From the cell containing the given text, extract its center point as [x, y] coordinate. 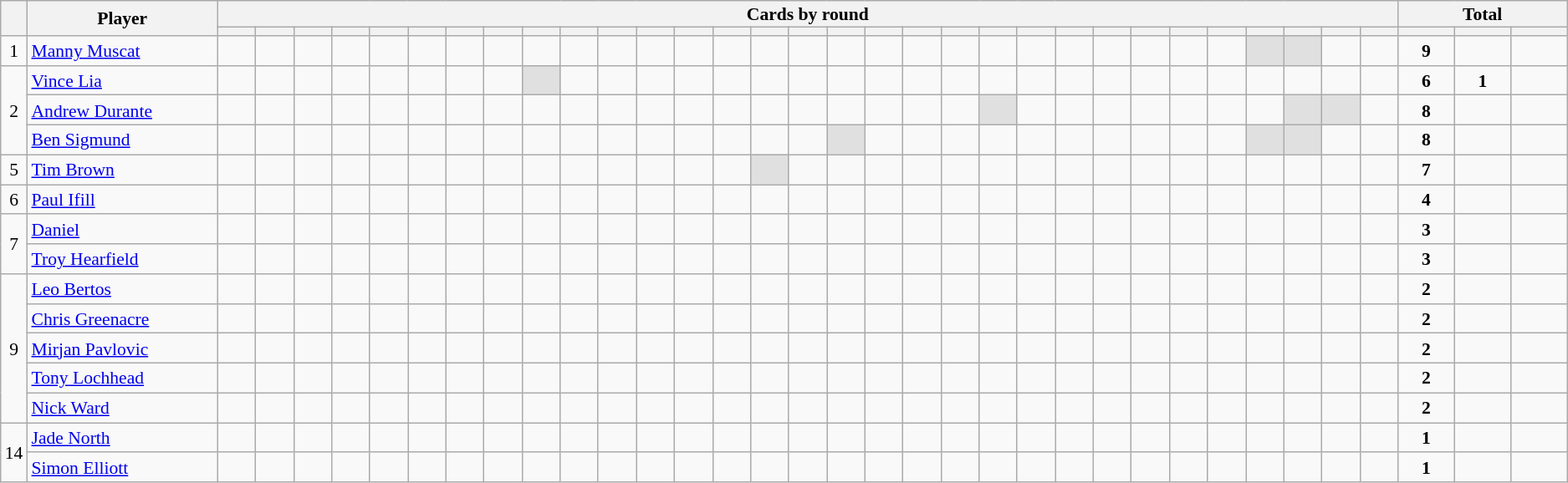
Daniel [122, 230]
Cards by round [808, 14]
4 [1427, 200]
Nick Ward [122, 408]
Vince Lia [122, 81]
14 [14, 453]
Jade North [122, 438]
5 [14, 170]
Troy Hearfield [122, 259]
Ben Sigmund [122, 140]
Tony Lochhead [122, 379]
Andrew Durante [122, 110]
Tim Brown [122, 170]
Player [122, 18]
Manny Muscat [122, 51]
Mirjan Pavlovic [122, 348]
Paul Ifill [122, 200]
Leo Bertos [122, 289]
Chris Greenacre [122, 319]
Simon Elliott [122, 468]
Total [1483, 14]
